Extract the [X, Y] coordinate from the center of the cell holding the provided text.  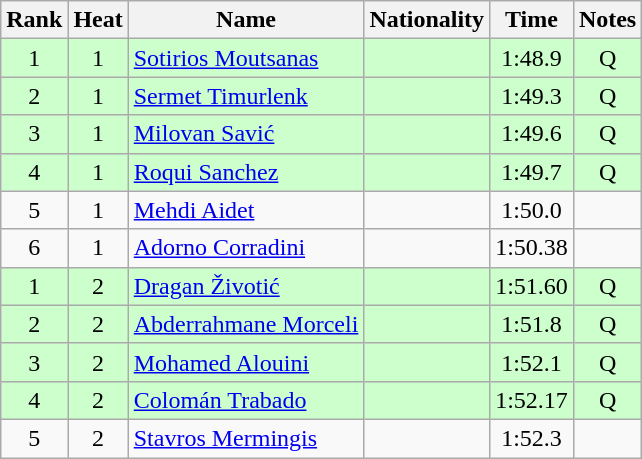
Mehdi Aidet [246, 210]
1:52.3 [532, 438]
Nationality [427, 20]
Roqui Sanchez [246, 172]
Mohamed Alouini [246, 362]
Sotirios Moutsanas [246, 58]
Stavros Mermingis [246, 438]
Abderrahmane Morceli [246, 324]
1:49.7 [532, 172]
Notes [607, 20]
1:50.38 [532, 248]
1:51.8 [532, 324]
Time [532, 20]
Milovan Savić [246, 134]
Adorno Corradini [246, 248]
1:48.9 [532, 58]
1:51.60 [532, 286]
Name [246, 20]
1:52.1 [532, 362]
6 [34, 248]
Dragan Životić [246, 286]
Sermet Timurlenk [246, 96]
1:50.0 [532, 210]
1:49.6 [532, 134]
Colomán Trabado [246, 400]
Rank [34, 20]
Heat [98, 20]
1:52.17 [532, 400]
1:49.3 [532, 96]
